Provide the [X, Y] coordinate of the cell's center where the given text is located.  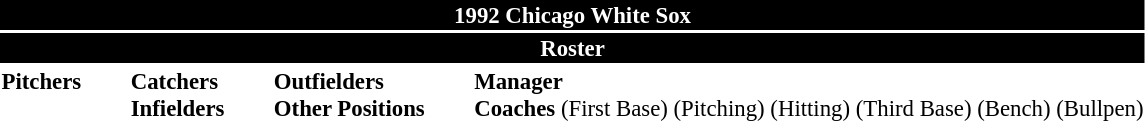
Roster [572, 48]
1992 Chicago White Sox [572, 15]
